Determine the (X, Y) coordinate at the center of the cell enclosing the given text.  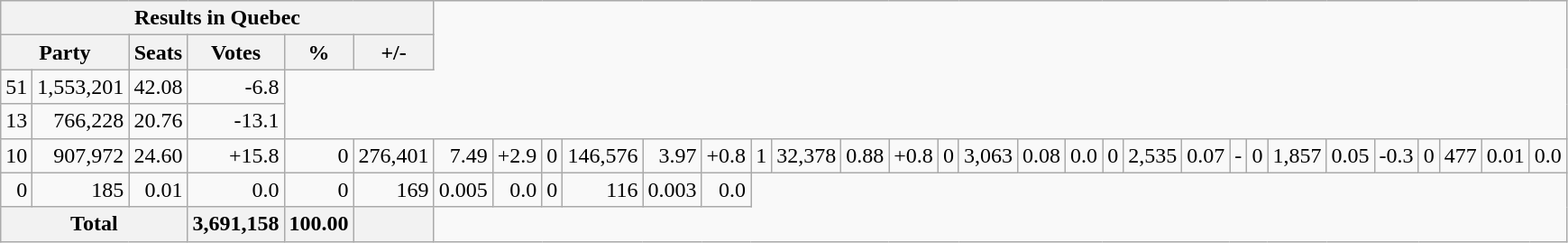
1,857 (1297, 155)
10 (16, 155)
-6.8 (236, 87)
+15.8 (236, 155)
51 (16, 87)
20.76 (159, 121)
- (1239, 155)
100.00 (319, 224)
1 (761, 155)
7.49 (463, 155)
0.88 (866, 155)
0.05 (1351, 155)
116 (602, 190)
24.60 (159, 155)
0.005 (463, 190)
-0.3 (1396, 155)
477 (1461, 155)
32,378 (806, 155)
3.97 (673, 155)
0.08 (1042, 155)
2,535 (1152, 155)
1,553,201 (81, 87)
% (319, 52)
3,691,158 (236, 224)
-13.1 (236, 121)
Votes (236, 52)
185 (81, 190)
146,576 (602, 155)
Results in Quebec (217, 18)
3,063 (988, 155)
Total (94, 224)
276,401 (393, 155)
Party (65, 52)
766,228 (81, 121)
907,972 (81, 155)
Seats (159, 52)
+/- (393, 52)
169 (393, 190)
13 (16, 121)
0.07 (1206, 155)
0.003 (673, 190)
+2.9 (518, 155)
42.08 (159, 87)
